Extract the [X, Y] coordinate from the center of the cell holding the provided text.  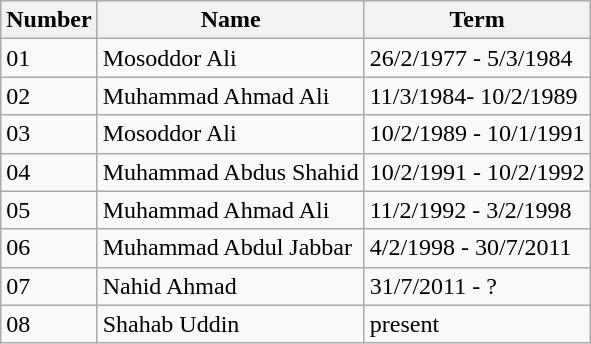
05 [49, 210]
10/2/1989 - 10/1/1991 [477, 134]
01 [49, 58]
10/2/1991 - 10/2/1992 [477, 172]
07 [49, 286]
Muhammad Abdul Jabbar [230, 248]
08 [49, 324]
Nahid Ahmad [230, 286]
4/2/1998 - 30/7/2011 [477, 248]
26/2/1977 - 5/3/1984 [477, 58]
03 [49, 134]
11/3/1984- 10/2/1989 [477, 96]
04 [49, 172]
Term [477, 20]
Number [49, 20]
Name [230, 20]
present [477, 324]
11/2/1992 - 3/2/1998 [477, 210]
Shahab Uddin [230, 324]
06 [49, 248]
Muhammad Abdus Shahid [230, 172]
02 [49, 96]
31/7/2011 - ? [477, 286]
